Extract the [X, Y] coordinate from the center of the cell holding the provided text.  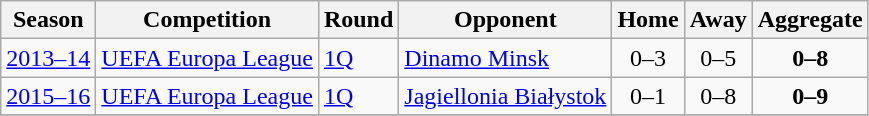
Dinamo Minsk [506, 58]
Away [718, 20]
Competition [208, 20]
0–3 [648, 58]
2015–16 [48, 96]
0–9 [810, 96]
0–5 [718, 58]
Round [358, 20]
Aggregate [810, 20]
Season [48, 20]
0–1 [648, 96]
Home [648, 20]
Jagiellonia Białystok [506, 96]
Opponent [506, 20]
2013–14 [48, 58]
